For the text-containing cell, return its midpoint in (x, y) coordinate format. 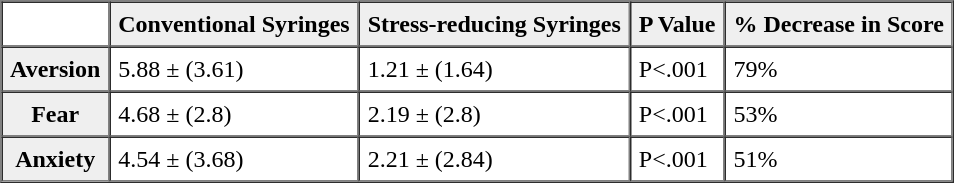
5.88 ± (3.61) (234, 68)
4.68 ± (2.8) (234, 114)
2.19 ± (2.8) (494, 114)
Aversion (55, 68)
79% (838, 68)
Conventional Syringes (234, 24)
Anxiety (55, 158)
53% (838, 114)
1.21 ± (1.64) (494, 68)
Stress-reducing Syringes (494, 24)
P Value (678, 24)
2.21 ± (2.84) (494, 158)
Fear (55, 114)
4.54 ± (3.68) (234, 158)
% Decrease in Score (838, 24)
51% (838, 158)
